Identify which cell holds the provided text, then report its (X, Y) central coordinate. 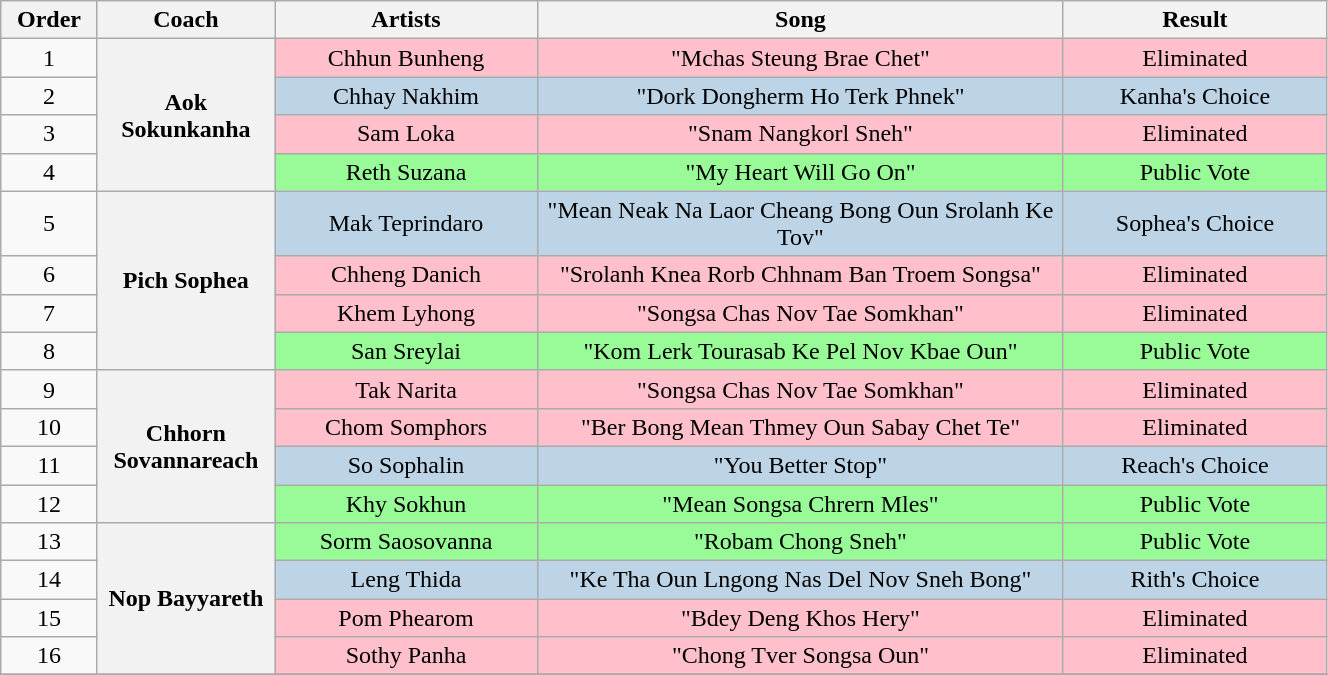
"Mean Neak Na Laor Cheang Bong Oun Srolanh Ke Tov" (800, 224)
Leng Thida (406, 580)
Result (1194, 20)
3 (49, 134)
Sophea's Choice (1194, 224)
"My Heart Will Go On" (800, 172)
Reach's Choice (1194, 465)
5 (49, 224)
14 (49, 580)
4 (49, 172)
13 (49, 542)
Rith's Choice (1194, 580)
"Mchas Steung Brae Chet" (800, 58)
"Ke Tha Oun Lngong Nas Del Nov Sneh Bong" (800, 580)
San Sreylai (406, 351)
Song (800, 20)
"Ber Bong Mean Thmey Oun Sabay Chet Te" (800, 427)
16 (49, 656)
So Sophalin (406, 465)
Reth Suzana (406, 172)
12 (49, 503)
Pom Phearom (406, 618)
Mak Teprindaro (406, 224)
Chom Somphors (406, 427)
8 (49, 351)
"Snam Nangkorl Sneh" (800, 134)
Tak Narita (406, 389)
Order (49, 20)
Sorm Saosovanna (406, 542)
Khem Lyhong (406, 313)
2 (49, 96)
Sam Loka (406, 134)
"Mean Songsa Chrern Mles" (800, 503)
Sothy Panha (406, 656)
6 (49, 275)
"Kom Lerk Tourasab Ke Pel Nov Kbae Oun" (800, 351)
"You Better Stop" (800, 465)
"Bdey Deng Khos Hery" (800, 618)
"Chong Tver Songsa Oun" (800, 656)
"Dork Dongherm Ho Terk Phnek" (800, 96)
10 (49, 427)
Pich Sophea (186, 280)
Kanha's Choice (1194, 96)
"Robam Chong Sneh" (800, 542)
11 (49, 465)
15 (49, 618)
7 (49, 313)
Coach (186, 20)
Artists (406, 20)
Chheng Danich (406, 275)
Chhorn Sovannareach (186, 446)
9 (49, 389)
Chhun Bunheng (406, 58)
1 (49, 58)
Nop Bayyareth (186, 599)
Chhay Nakhim (406, 96)
Aok Sokunkanha (186, 115)
"Srolanh Knea Rorb Chhnam Ban Troem Songsa" (800, 275)
Khy Sokhun (406, 503)
